Provide the [x, y] coordinate of the cell's center where the given text is located.  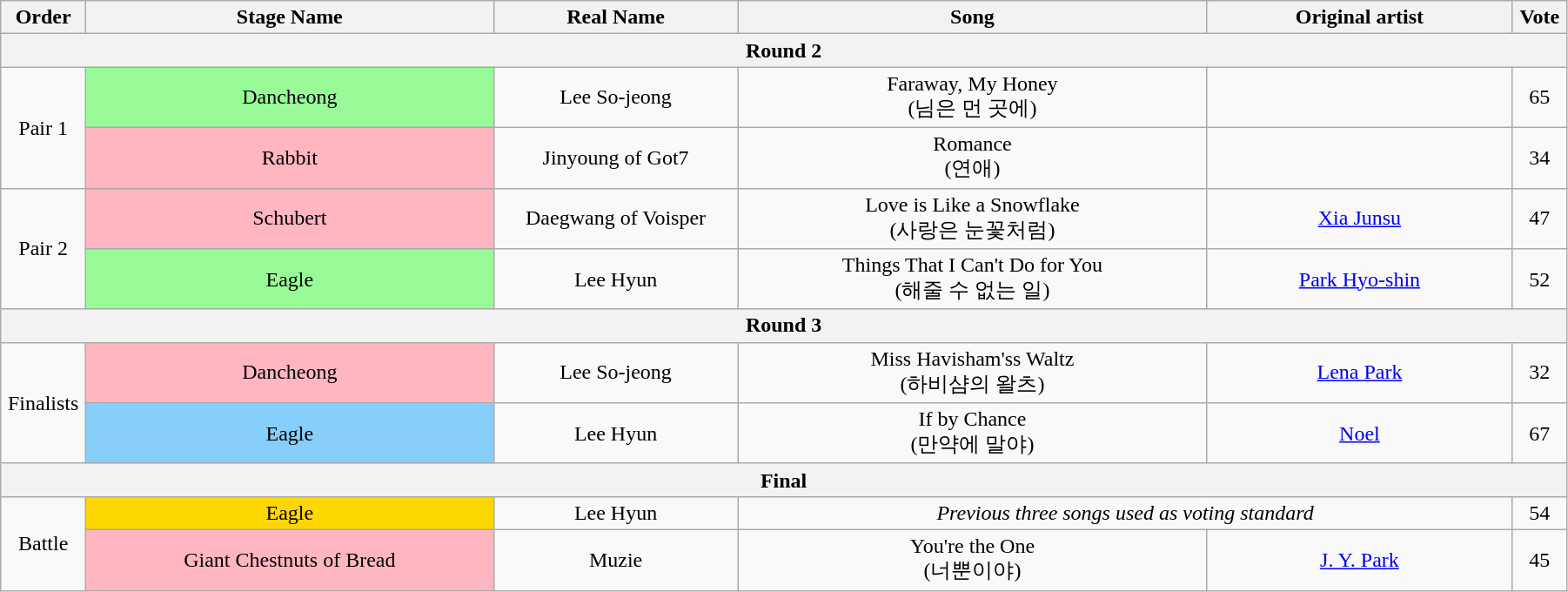
Faraway, My Honey(님은 먼 곳에) [973, 98]
Vote [1539, 17]
67 [1539, 434]
34 [1539, 158]
Original artist [1359, 17]
47 [1539, 219]
Real Name [616, 17]
Round 2 [784, 50]
Schubert [290, 219]
Love is Like a Snowflake(사랑은 눈꽃처럼) [973, 219]
Round 3 [784, 326]
Muzie [616, 560]
Things That I Can't Do for You(해줄 수 없는 일) [973, 279]
Jinyoung of Got7 [616, 158]
Battle [44, 543]
65 [1539, 98]
Pair 1 [44, 127]
If by Chance (만약에 말야) [973, 434]
Romance(연애) [973, 158]
Noel [1359, 434]
Xia Junsu [1359, 219]
Finalists [44, 402]
Miss Havisham'ss Waltz(하비샴의 왈츠) [973, 373]
Stage Name [290, 17]
Rabbit [290, 158]
Giant Chestnuts of Bread [290, 560]
J. Y. Park [1359, 560]
Pair 2 [44, 249]
Final [784, 480]
You're the One(너뿐이야) [973, 560]
Song [973, 17]
Order [44, 17]
52 [1539, 279]
Park Hyo-shin [1359, 279]
32 [1539, 373]
Daegwang of Voisper [616, 219]
Previous three songs used as voting standard [1125, 513]
45 [1539, 560]
54 [1539, 513]
Lena Park [1359, 373]
